Return the (X, Y) coordinate for the center point of the cell that contains the specified text.  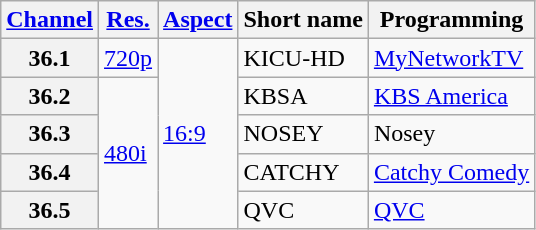
720p (128, 58)
KICU-HD (303, 58)
36.4 (50, 172)
36.1 (50, 58)
Res. (128, 20)
16:9 (198, 134)
480i (128, 153)
CATCHY (303, 172)
Aspect (198, 20)
NOSEY (303, 134)
Catchy Comedy (451, 172)
Programming (451, 20)
MyNetworkTV (451, 58)
KBS America (451, 96)
Channel (50, 20)
36.3 (50, 134)
Short name (303, 20)
36.5 (50, 210)
36.2 (50, 96)
Nosey (451, 134)
KBSA (303, 96)
